Locate the cell with the specified text and output its (X, Y) center coordinate. 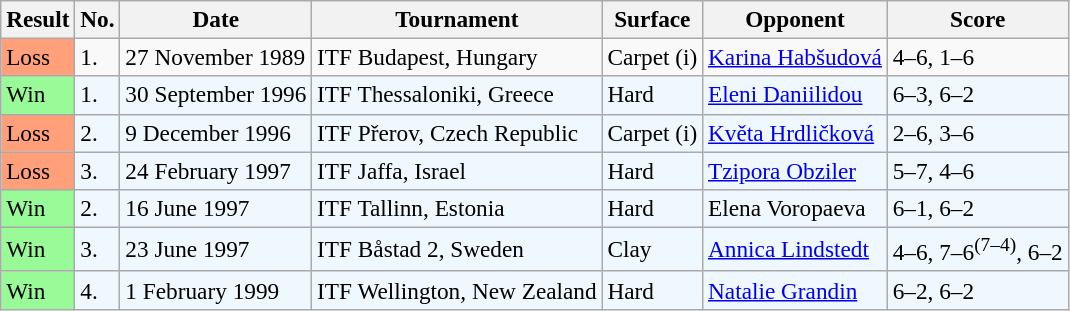
30 September 1996 (216, 95)
Eleni Daniilidou (796, 95)
Opponent (796, 19)
4–6, 7–6(7–4), 6–2 (978, 249)
Annica Lindstedt (796, 249)
1 February 1999 (216, 290)
4–6, 1–6 (978, 57)
Květa Hrdličková (796, 133)
2–6, 3–6 (978, 133)
16 June 1997 (216, 208)
Natalie Grandin (796, 290)
6–1, 6–2 (978, 208)
ITF Båstad 2, Sweden (457, 249)
Date (216, 19)
ITF Přerov, Czech Republic (457, 133)
27 November 1989 (216, 57)
ITF Wellington, New Zealand (457, 290)
ITF Tallinn, Estonia (457, 208)
Score (978, 19)
23 June 1997 (216, 249)
ITF Budapest, Hungary (457, 57)
5–7, 4–6 (978, 170)
No. (98, 19)
4. (98, 290)
Tournament (457, 19)
9 December 1996 (216, 133)
Result (38, 19)
Tzipora Obziler (796, 170)
6–3, 6–2 (978, 95)
Elena Voropaeva (796, 208)
ITF Jaffa, Israel (457, 170)
Karina Habšudová (796, 57)
6–2, 6–2 (978, 290)
Clay (652, 249)
24 February 1997 (216, 170)
Surface (652, 19)
ITF Thessaloniki, Greece (457, 95)
